For the text-containing cell, return its midpoint in [x, y] coordinate format. 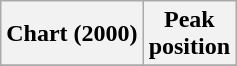
Chart (2000) [72, 34]
Peak position [189, 34]
